Determine the (x, y) coordinate at the center of the cell enclosing the given text.  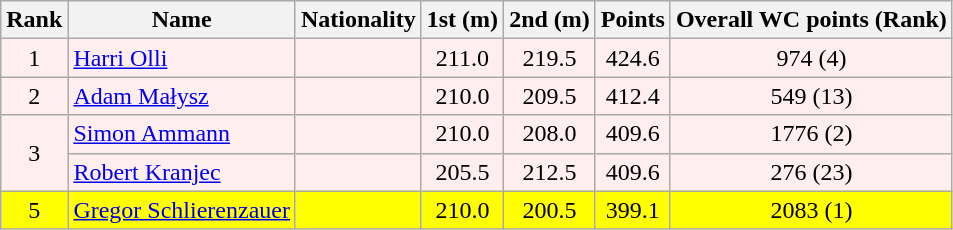
1776 (2) (811, 134)
2 (34, 96)
2nd (m) (550, 20)
276 (23) (811, 172)
211.0 (462, 58)
1st (m) (462, 20)
Name (182, 20)
212.5 (550, 172)
2083 (1) (811, 210)
974 (4) (811, 58)
205.5 (462, 172)
549 (13) (811, 96)
Gregor Schlierenzauer (182, 210)
424.6 (632, 58)
3 (34, 153)
Adam Małysz (182, 96)
412.4 (632, 96)
200.5 (550, 210)
Rank (34, 20)
219.5 (550, 58)
209.5 (550, 96)
Overall WC points (Rank) (811, 20)
Robert Kranjec (182, 172)
Nationality (358, 20)
Simon Ammann (182, 134)
1 (34, 58)
399.1 (632, 210)
5 (34, 210)
Points (632, 20)
208.0 (550, 134)
Harri Olli (182, 58)
